Determine the (X, Y) coordinate at the center of the cell enclosing the given text.  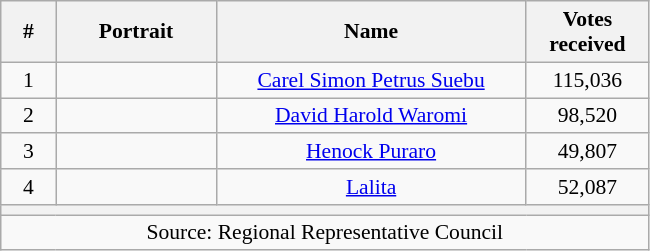
3 (28, 152)
# (28, 32)
Henock Puraro (371, 152)
Portrait (136, 32)
1 (28, 80)
98,520 (588, 116)
Votes received (588, 32)
Carel Simon Petrus Suebu (371, 80)
2 (28, 116)
52,087 (588, 187)
Source: Regional Representative Council (325, 233)
Lalita (371, 187)
4 (28, 187)
49,807 (588, 152)
115,036 (588, 80)
Name (371, 32)
David Harold Waromi (371, 116)
